For the text-containing cell, return its midpoint in [X, Y] coordinate format. 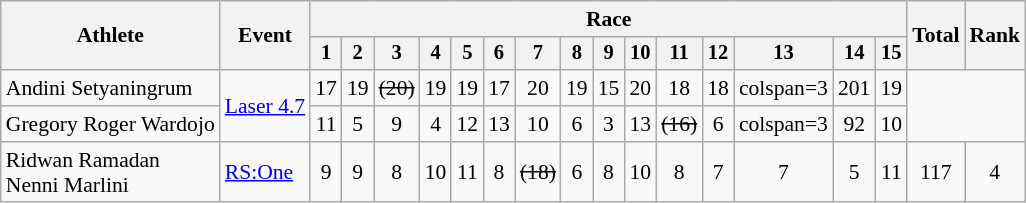
14 [854, 54]
Event [265, 36]
RS:One [265, 172]
117 [936, 172]
2 [358, 54]
1 [326, 54]
(18) [538, 172]
201 [854, 88]
Total [936, 36]
Laser 4.7 [265, 106]
Race [608, 19]
Athlete [110, 36]
(20) [397, 88]
Ridwan RamadanNenni Marlini [110, 172]
92 [854, 124]
Andini Setyaningrum [110, 88]
Rank [994, 36]
Gregory Roger Wardojo [110, 124]
(16) [679, 124]
